Extract the [x, y] coordinate from the center of the cell holding the provided text.  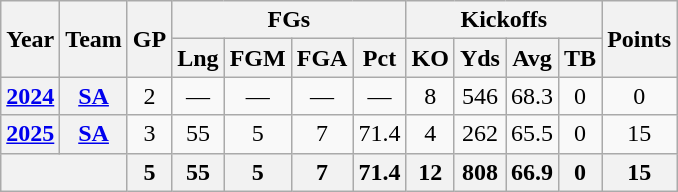
Year [30, 39]
Kickoffs [504, 20]
FGA [322, 58]
2 [149, 96]
65.5 [532, 134]
4 [430, 134]
Pct [380, 58]
808 [480, 172]
68.3 [532, 96]
Lng [198, 58]
262 [480, 134]
FGs [289, 20]
12 [430, 172]
TB [580, 58]
2024 [30, 96]
FGM [258, 58]
546 [480, 96]
Points [640, 39]
3 [149, 134]
8 [430, 96]
Avg [532, 58]
Team [94, 39]
2025 [30, 134]
KO [430, 58]
GP [149, 39]
Yds [480, 58]
66.9 [532, 172]
